Extract the (X, Y) coordinate from the center of the cell holding the provided text.  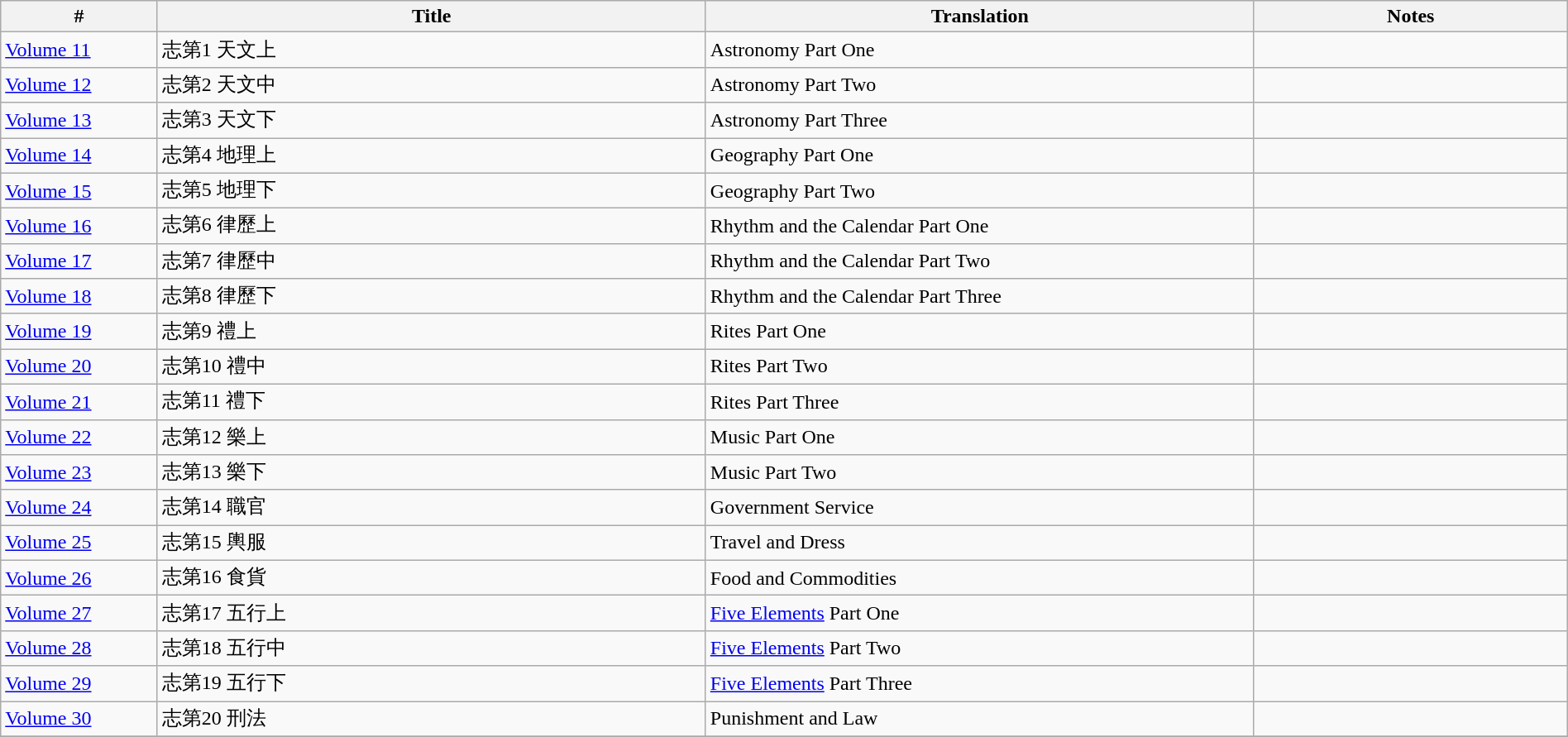
Volume 11 (79, 50)
Travel and Dress (979, 543)
Volume 30 (79, 720)
Volume 23 (79, 473)
Music Part Two (979, 473)
志第19 五行下 (432, 683)
Music Part One (979, 437)
Volume 18 (79, 296)
Rhythm and the Calendar Part Two (979, 261)
Astronomy Part One (979, 50)
Volume 16 (79, 227)
Volume 24 (79, 508)
志第13 樂下 (432, 473)
志第1 天文上 (432, 50)
Punishment and Law (979, 720)
志第20 刑法 (432, 720)
Volume 26 (79, 577)
Volume 20 (79, 367)
Translation (979, 17)
Rites Part Two (979, 367)
Volume 15 (79, 190)
Volume 28 (79, 648)
Volume 12 (79, 84)
Volume 19 (79, 331)
Rites Part Three (979, 402)
志第5 地理下 (432, 190)
Volume 17 (79, 261)
Volume 21 (79, 402)
Food and Commodities (979, 577)
Title (432, 17)
Notes (1411, 17)
志第15 輿服 (432, 543)
Rhythm and the Calendar Part One (979, 227)
Government Service (979, 508)
志第11 禮下 (432, 402)
志第10 禮中 (432, 367)
Five Elements Part Two (979, 648)
Volume 25 (79, 543)
志第14 職官 (432, 508)
Volume 22 (79, 437)
Volume 13 (79, 121)
Five Elements Part Three (979, 683)
志第6 律歷上 (432, 227)
Rites Part One (979, 331)
Volume 29 (79, 683)
志第8 律歷下 (432, 296)
志第17 五行上 (432, 614)
Volume 14 (79, 156)
志第18 五行中 (432, 648)
Volume 27 (79, 614)
志第4 地理上 (432, 156)
志第3 天文下 (432, 121)
Geography Part Two (979, 190)
Astronomy Part Three (979, 121)
志第2 天文中 (432, 84)
Astronomy Part Two (979, 84)
志第9 禮上 (432, 331)
志第12 樂上 (432, 437)
Geography Part One (979, 156)
志第16 食貨 (432, 577)
Five Elements Part One (979, 614)
志第7 律歷中 (432, 261)
# (79, 17)
Rhythm and the Calendar Part Three (979, 296)
